Pinpoint the cell where the given text exists, returning its (X, Y) midpoint coordinate. 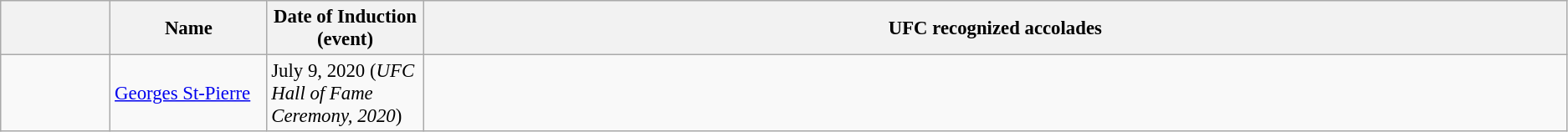
Georges St-Pierre (189, 94)
UFC recognized accolades (995, 28)
Name (189, 28)
Date of Induction(event) (345, 28)
July 9, 2020 (UFC Hall of Fame Ceremony, 2020) (345, 94)
